Output the [x, y] coordinate of the center of the cell containing the given text.  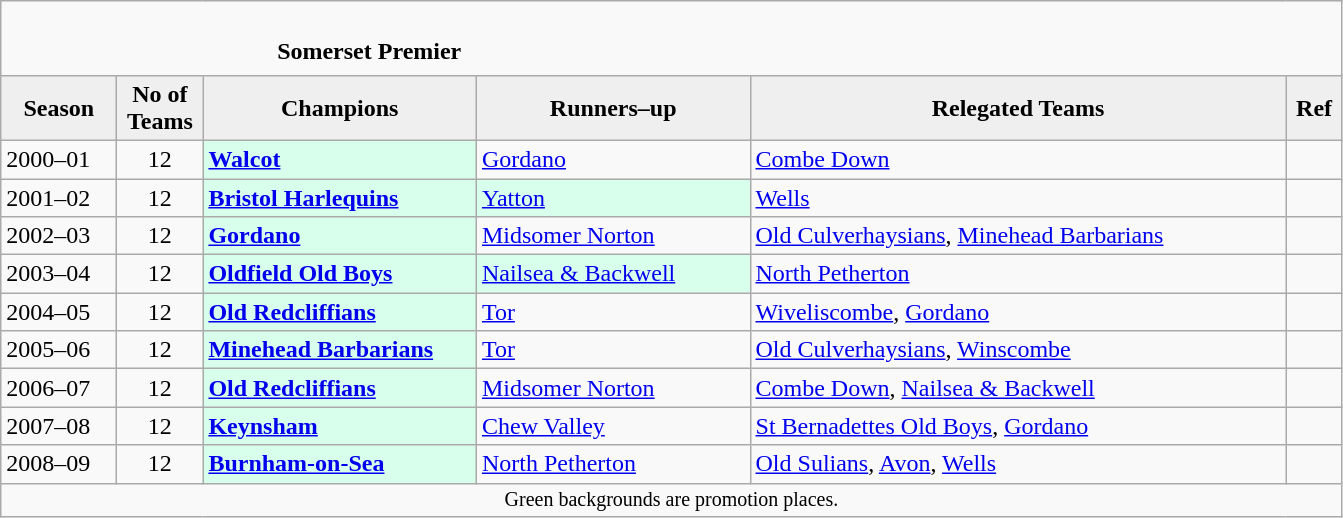
Champions [340, 108]
2004–05 [59, 312]
Wiveliscombe, Gordano [1018, 312]
2007–08 [59, 426]
Old Culverhaysians, Winscombe [1018, 350]
Wells [1018, 197]
Season [59, 108]
2008–09 [59, 464]
Ref [1314, 108]
2003–04 [59, 274]
Keynsham [340, 426]
Combe Down [1018, 159]
Green backgrounds are promotion places. [672, 500]
2000–01 [59, 159]
Minehead Barbarians [340, 350]
Chew Valley [613, 426]
2002–03 [59, 236]
Relegated Teams [1018, 108]
Bristol Harlequins [340, 197]
2006–07 [59, 388]
Burnham-on-Sea [340, 464]
2001–02 [59, 197]
Runners–up [613, 108]
Oldfield Old Boys [340, 274]
St Bernadettes Old Boys, Gordano [1018, 426]
Yatton [613, 197]
Nailsea & Backwell [613, 274]
2005–06 [59, 350]
Old Culverhaysians, Minehead Barbarians [1018, 236]
Walcot [340, 159]
No of Teams [160, 108]
Old Sulians, Avon, Wells [1018, 464]
Combe Down, Nailsea & Backwell [1018, 388]
